Detect which cell encompasses the target text, then output its [x, y] center coordinate. 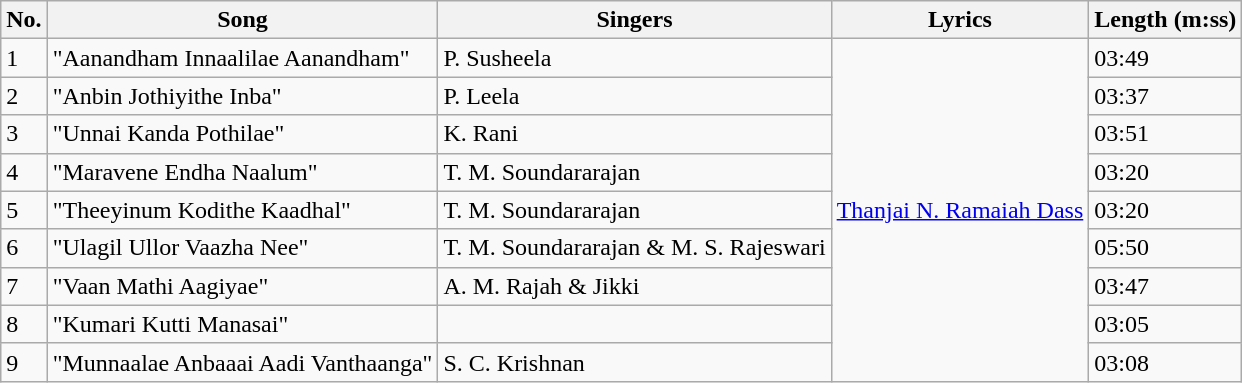
"Kumari Kutti Manasai" [242, 324]
"Ulagil Ullor Vaazha Nee" [242, 248]
"Munnaalae Anbaaai Aadi Vanthaanga" [242, 362]
"Theeyinum Kodithe Kaadhal" [242, 210]
"Vaan Mathi Aagiyae" [242, 286]
Lyrics [960, 20]
"Unnai Kanda Pothilae" [242, 134]
03:47 [1166, 286]
9 [24, 362]
P. Leela [634, 96]
03:08 [1166, 362]
05:50 [1166, 248]
"Aanandham Innaalilae Aanandham" [242, 58]
03:49 [1166, 58]
03:05 [1166, 324]
No. [24, 20]
A. M. Rajah & Jikki [634, 286]
03:37 [1166, 96]
"Maravene Endha Naalum" [242, 172]
Singers [634, 20]
Song [242, 20]
"Anbin Jothiyithe Inba" [242, 96]
6 [24, 248]
K. Rani [634, 134]
4 [24, 172]
Thanjai N. Ramaiah Dass [960, 210]
Length (m:ss) [1166, 20]
8 [24, 324]
3 [24, 134]
5 [24, 210]
1 [24, 58]
T. M. Soundararajan & M. S. Rajeswari [634, 248]
P. Susheela [634, 58]
7 [24, 286]
S. C. Krishnan [634, 362]
2 [24, 96]
03:51 [1166, 134]
